Identify which cell holds the provided text, then report its [x, y] central coordinate. 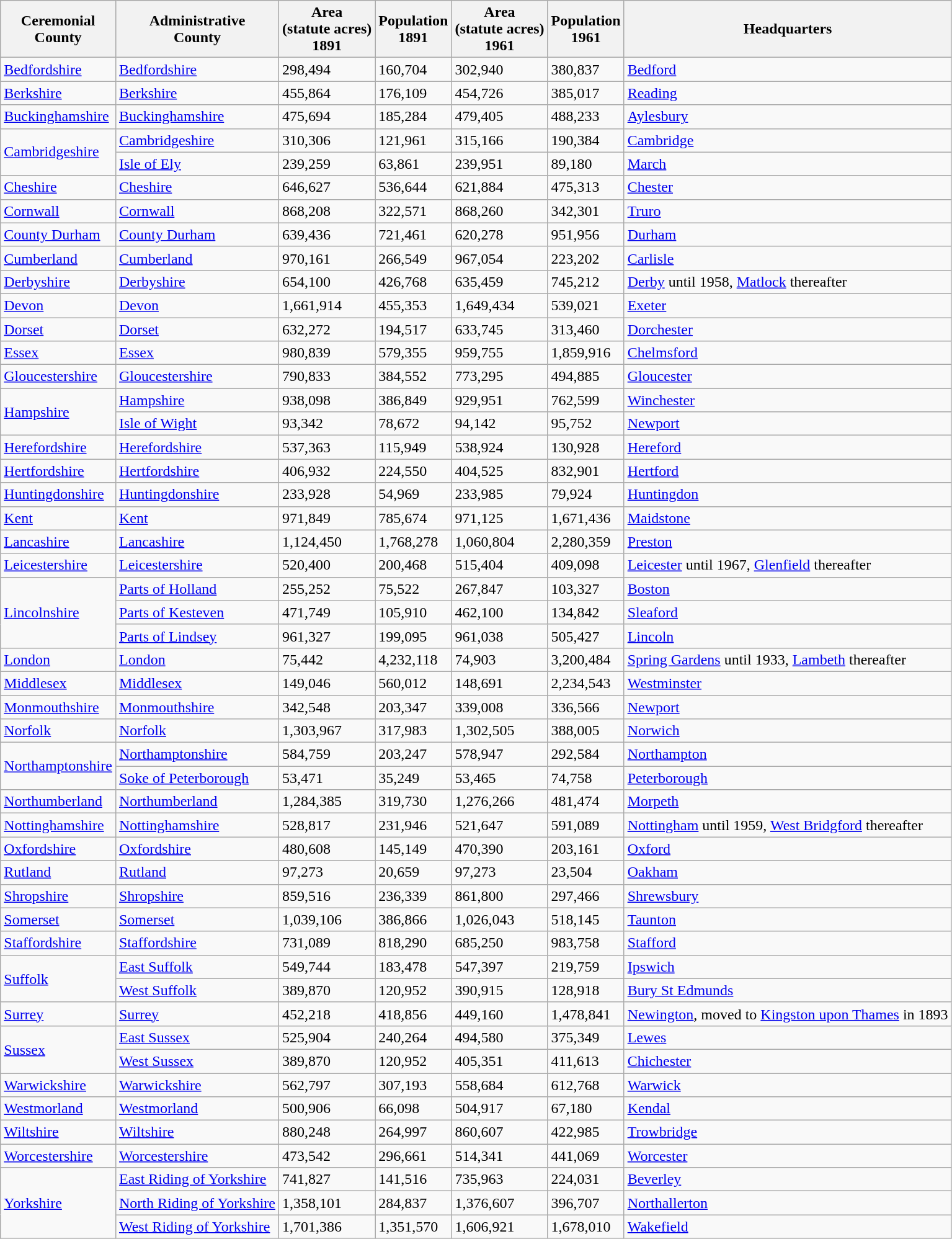
Reading [788, 93]
832,901 [585, 471]
929,951 [500, 400]
239,951 [500, 164]
298,494 [327, 69]
Norwich [788, 731]
639,436 [327, 235]
411,613 [585, 1061]
441,069 [585, 1156]
579,355 [413, 353]
386,866 [413, 919]
Westminster [788, 683]
Sleaford [788, 612]
339,008 [500, 707]
1,859,916 [585, 353]
255,252 [327, 589]
292,584 [585, 754]
515,404 [500, 565]
536,644 [413, 187]
Leicester until 1967, Glenfield thereafter [788, 565]
591,089 [585, 825]
Lewes [788, 1037]
4,232,118 [413, 660]
504,917 [500, 1109]
494,580 [500, 1037]
488,233 [585, 117]
297,466 [585, 896]
1,358,101 [327, 1203]
1,671,436 [585, 518]
980,839 [327, 353]
Population 1961 [585, 29]
418,856 [413, 1014]
1,276,266 [500, 802]
388,005 [585, 731]
635,459 [500, 282]
267,847 [500, 589]
317,983 [413, 731]
53,465 [500, 778]
473,542 [327, 1156]
731,089 [327, 943]
Huntingdon [788, 494]
685,250 [500, 943]
455,864 [327, 93]
74,903 [500, 660]
Maidstone [788, 518]
518,145 [585, 919]
983,758 [585, 943]
471,749 [327, 612]
342,548 [327, 707]
479,405 [500, 117]
203,161 [585, 849]
547,397 [500, 967]
134,842 [585, 612]
612,768 [585, 1085]
East Sussex [197, 1037]
March [788, 164]
405,351 [500, 1061]
Parts of Holland [197, 589]
190,384 [585, 140]
Bury St Edmunds [788, 990]
Derby until 1958, Matlock thereafter [788, 282]
790,833 [327, 377]
319,730 [413, 802]
Administrative County [197, 29]
194,517 [413, 329]
375,349 [585, 1037]
773,295 [500, 377]
Ipswich [788, 967]
296,661 [413, 1156]
1,606,921 [500, 1227]
409,098 [585, 565]
75,522 [413, 589]
520,400 [327, 565]
203,347 [413, 707]
Area (statute acres) 1891 [327, 29]
Chester [788, 187]
959,755 [500, 353]
Hereford [788, 447]
380,837 [585, 69]
537,363 [327, 447]
Soke of Peterborough [197, 778]
Ceremonial County [58, 29]
66,098 [413, 1109]
Chelmsford [788, 353]
53,471 [327, 778]
240,264 [413, 1037]
Population 1891 [413, 29]
Exeter [788, 305]
78,672 [413, 424]
741,827 [327, 1179]
224,550 [413, 471]
West Suffolk [197, 990]
Oxford [788, 849]
452,218 [327, 1014]
880,248 [327, 1132]
646,627 [327, 187]
562,797 [327, 1085]
93,342 [327, 424]
1,284,385 [327, 802]
Wakefield [788, 1227]
Northallerton [788, 1203]
103,327 [585, 589]
454,726 [500, 93]
23,504 [585, 872]
633,745 [500, 329]
539,021 [585, 305]
Suffolk [58, 978]
528,817 [327, 825]
145,149 [413, 849]
130,928 [585, 447]
455,353 [413, 305]
422,985 [585, 1132]
868,208 [327, 211]
307,193 [413, 1085]
315,166 [500, 140]
115,949 [413, 447]
148,691 [500, 683]
79,924 [585, 494]
Bedford [788, 69]
938,098 [327, 400]
141,516 [413, 1179]
336,566 [585, 707]
1,768,278 [413, 542]
521,647 [500, 825]
1,478,841 [585, 1014]
735,963 [500, 1179]
322,571 [413, 211]
Boston [788, 589]
Headquarters [788, 29]
2,234,543 [585, 683]
Nottingham until 1959, West Bridgford thereafter [788, 825]
West Riding of Yorkshire [197, 1227]
578,947 [500, 754]
West Sussex [197, 1061]
East Riding of Yorkshire [197, 1179]
266,549 [413, 258]
584,759 [327, 754]
20,659 [413, 872]
785,674 [413, 518]
404,525 [500, 471]
860,607 [500, 1132]
462,100 [500, 612]
Warwick [788, 1085]
Isle of Wight [197, 424]
868,260 [500, 211]
310,306 [327, 140]
1,661,914 [327, 305]
470,390 [500, 849]
762,599 [585, 400]
236,339 [413, 896]
632,272 [327, 329]
861,800 [500, 896]
75,442 [327, 660]
Morpeth [788, 802]
384,552 [413, 377]
North Riding of Yorkshire [197, 1203]
525,904 [327, 1037]
Lincolnshire [58, 612]
3,200,484 [585, 660]
Parts of Kesteven [197, 612]
620,278 [500, 235]
1,678,010 [585, 1227]
475,313 [585, 187]
500,906 [327, 1109]
967,054 [500, 258]
390,915 [500, 990]
1,303,967 [327, 731]
239,259 [327, 164]
East Suffolk [197, 967]
386,849 [413, 400]
183,478 [413, 967]
Worcester [788, 1156]
396,707 [585, 1203]
1,124,450 [327, 542]
1,701,386 [327, 1227]
Taunton [788, 919]
1,026,043 [500, 919]
385,017 [585, 93]
231,946 [413, 825]
971,849 [327, 518]
Oakham [788, 872]
233,985 [500, 494]
94,142 [500, 424]
264,997 [413, 1132]
Parts of Lindsey [197, 636]
818,290 [413, 943]
Sussex [58, 1049]
Winchester [788, 400]
745,212 [585, 282]
Shrewsbury [788, 896]
67,180 [585, 1109]
128,918 [585, 990]
Aylesbury [788, 117]
475,694 [327, 117]
721,461 [413, 235]
481,474 [585, 802]
970,161 [327, 258]
200,468 [413, 565]
558,684 [500, 1085]
121,961 [413, 140]
951,956 [585, 235]
Cambridge [788, 140]
89,180 [585, 164]
Beverley [788, 1179]
1,351,570 [413, 1227]
621,884 [500, 187]
Isle of Ely [197, 164]
63,861 [413, 164]
560,012 [413, 683]
Lincoln [788, 636]
859,516 [327, 896]
203,247 [413, 754]
Area (statute acres) 1961 [500, 29]
Preston [788, 542]
105,910 [413, 612]
514,341 [500, 1156]
505,427 [585, 636]
160,704 [413, 69]
74,758 [585, 778]
219,759 [585, 967]
Peterborough [788, 778]
Truro [788, 211]
284,837 [413, 1203]
Carlisle [788, 258]
313,460 [585, 329]
Trowbridge [788, 1132]
149,046 [327, 683]
224,031 [585, 1179]
1,039,106 [327, 919]
Durham [788, 235]
302,940 [500, 69]
449,160 [500, 1014]
35,249 [413, 778]
Chichester [788, 1061]
406,932 [327, 471]
961,038 [500, 636]
Hertford [788, 471]
199,095 [413, 636]
1,376,607 [500, 1203]
1,302,505 [500, 731]
494,885 [585, 377]
2,280,359 [585, 542]
Northampton [788, 754]
342,301 [585, 211]
426,768 [413, 282]
223,202 [585, 258]
Stafford [788, 943]
233,928 [327, 494]
Newington, moved to Kingston upon Thames in 1893 [788, 1014]
Spring Gardens until 1933, Lambeth thereafter [788, 660]
549,744 [327, 967]
480,608 [327, 849]
176,109 [413, 93]
1,649,434 [500, 305]
185,284 [413, 117]
538,924 [500, 447]
654,100 [327, 282]
95,752 [585, 424]
54,969 [413, 494]
971,125 [500, 518]
1,060,804 [500, 542]
Kendal [788, 1109]
Yorkshire [58, 1203]
Gloucester [788, 377]
Dorchester [788, 329]
961,327 [327, 636]
